Provide the [X, Y] coordinate of the cell's center where the given text is located.  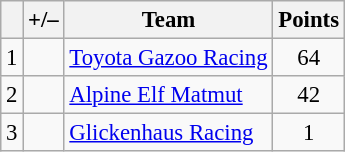
Alpine Elf Matmut [168, 95]
Team [168, 20]
3 [12, 133]
Toyota Gazoo Racing [168, 58]
Points [308, 20]
Glickenhaus Racing [168, 133]
42 [308, 95]
+/– [44, 20]
2 [12, 95]
64 [308, 58]
